Determine the [x, y] coordinate at the center of the cell enclosing the given text.  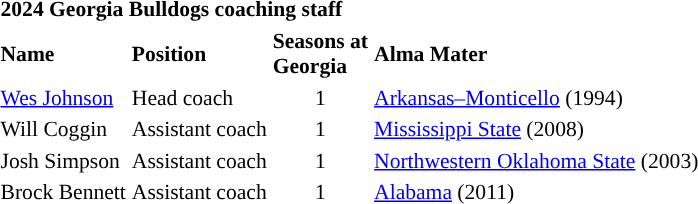
Seasons atGeorgia [320, 53]
Head coach [199, 98]
Position [199, 53]
